Determine the (x, y) coordinate at the center of the cell enclosing the given text.  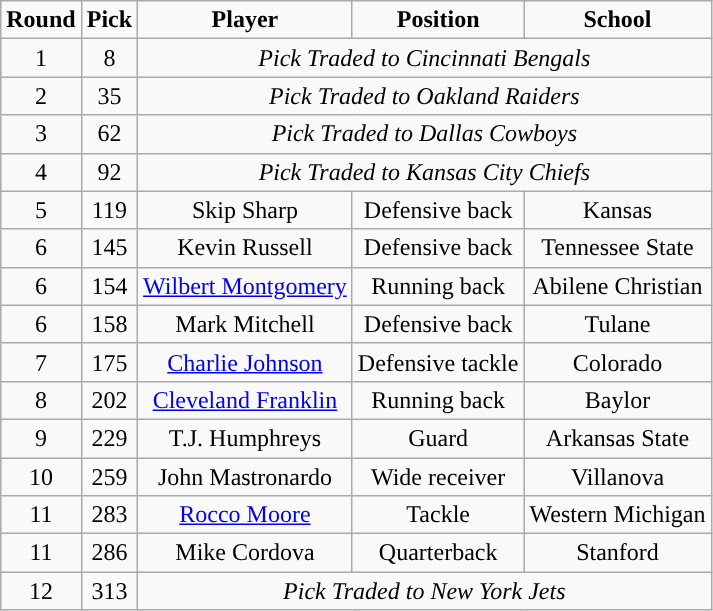
Charlie Johnson (246, 362)
Villanova (618, 477)
Wilbert Montgomery (246, 286)
4 (41, 172)
283 (109, 515)
Player (246, 20)
3 (41, 134)
Baylor (618, 400)
Kansas (618, 210)
2 (41, 96)
Pick Traded to Kansas City Chiefs (424, 172)
Pick Traded to Cincinnati Bengals (424, 58)
1 (41, 58)
35 (109, 96)
Defensive tackle (438, 362)
145 (109, 248)
T.J. Humphreys (246, 438)
92 (109, 172)
229 (109, 438)
School (618, 20)
10 (41, 477)
Mark Mitchell (246, 324)
313 (109, 591)
Kevin Russell (246, 248)
Skip Sharp (246, 210)
9 (41, 438)
12 (41, 591)
Quarterback (438, 553)
Round (41, 20)
175 (109, 362)
Abilene Christian (618, 286)
Position (438, 20)
Mike Cordova (246, 553)
286 (109, 553)
Rocco Moore (246, 515)
Western Michigan (618, 515)
Guard (438, 438)
Wide receiver (438, 477)
259 (109, 477)
119 (109, 210)
154 (109, 286)
Tackle (438, 515)
Pick Traded to Dallas Cowboys (424, 134)
Colorado (618, 362)
62 (109, 134)
5 (41, 210)
Pick (109, 20)
202 (109, 400)
158 (109, 324)
7 (41, 362)
Pick Traded to Oakland Raiders (424, 96)
John Mastronardo (246, 477)
Pick Traded to New York Jets (424, 591)
Tennessee State (618, 248)
Cleveland Franklin (246, 400)
Stanford (618, 553)
Tulane (618, 324)
Arkansas State (618, 438)
